Locate the cell with the specified text and output its (x, y) center coordinate. 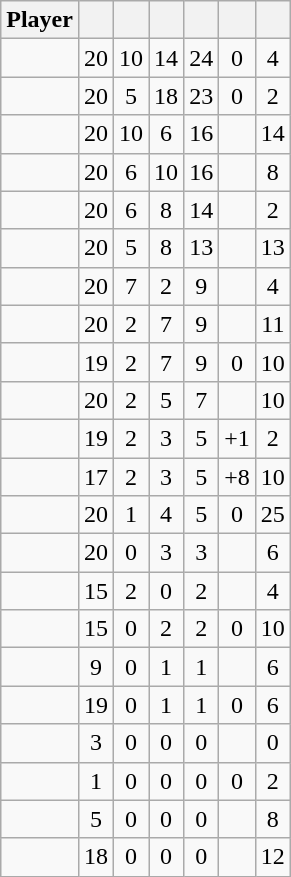
11 (272, 324)
25 (272, 515)
24 (202, 58)
+8 (238, 477)
+1 (238, 438)
12 (272, 857)
23 (202, 96)
Player (40, 20)
17 (96, 477)
